Return the (X, Y) coordinate for the center point of the cell that contains the specified text.  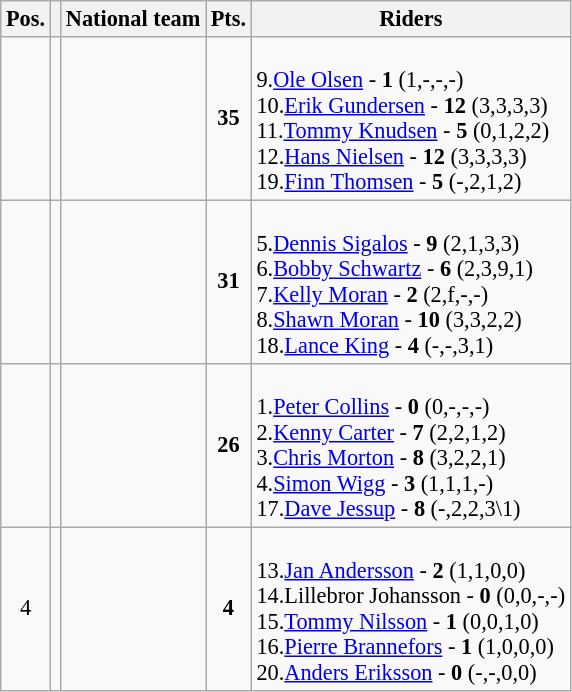
Pos. (26, 19)
Pts. (229, 19)
1.Peter Collins - 0 (0,-,-,-) 2.Kenny Carter - 7 (2,2,1,2) 3.Chris Morton - 8 (3,2,2,1) 4.Simon Wigg - 3 (1,1,1,-) 17.Dave Jessup - 8 (-,2,2,3\1) (410, 444)
5.Dennis Sigalos - 9 (2,1,3,3) 6.Bobby Schwartz - 6 (2,3,9,1) 7.Kelly Moran - 2 (2,f,-,-) 8.Shawn Moran - 10 (3,3,2,2) 18.Lance King - 4 (-,-,3,1) (410, 282)
National team (134, 19)
26 (229, 444)
Riders (410, 19)
31 (229, 282)
35 (229, 118)
